Search for the cell housing the specified text and yield its (X, Y) center coordinate. 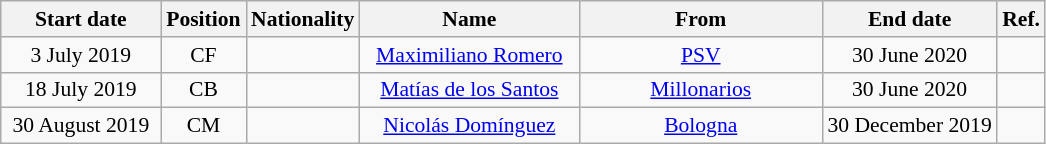
End date (910, 19)
Bologna (700, 126)
CB (204, 90)
Nicolás Domínguez (469, 126)
Millonarios (700, 90)
Position (204, 19)
PSV (700, 55)
30 August 2019 (81, 126)
From (700, 19)
Ref. (1021, 19)
Start date (81, 19)
18 July 2019 (81, 90)
30 December 2019 (910, 126)
CF (204, 55)
3 July 2019 (81, 55)
Matías de los Santos (469, 90)
CM (204, 126)
Name (469, 19)
Nationality (302, 19)
Maximiliano Romero (469, 55)
